Return (x, y) of the center of cell containing provided text 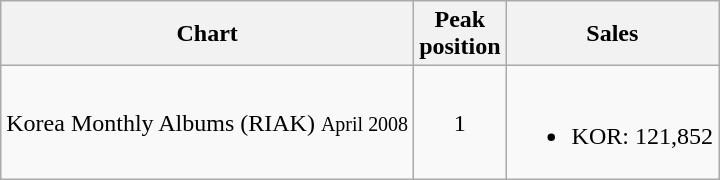
1 (460, 122)
Peakposition (460, 34)
Korea Monthly Albums (RIAK) April 2008 (208, 122)
Sales (612, 34)
KOR: 121,852 (612, 122)
Chart (208, 34)
